From the cell containing the given text, extract its center point as (X, Y) coordinate. 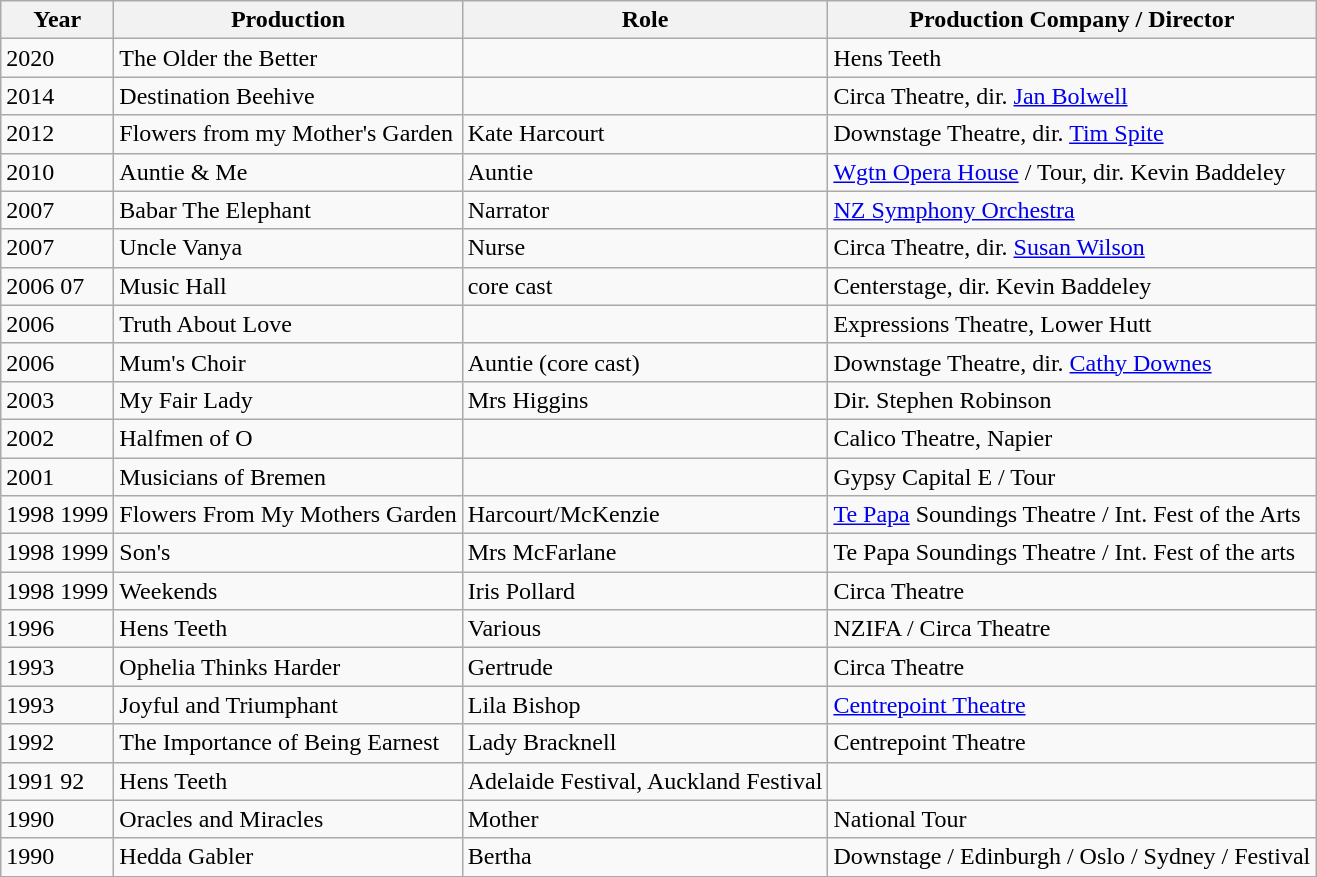
Weekends (288, 591)
Role (645, 20)
Te Papa Soundings Theatre / Int. Fest of the arts (1072, 553)
Flowers From My Mothers Garden (288, 515)
Flowers from my Mother's Garden (288, 134)
2002 (58, 438)
Expressions Theatre, Lower Hutt (1072, 324)
Babar The Elephant (288, 210)
NZIFA / Circa Theatre (1072, 629)
Dir. Stephen Robinson (1072, 400)
Mother (645, 819)
2014 (58, 96)
Truth About Love (288, 324)
Various (645, 629)
Mrs McFarlane (645, 553)
Auntie (645, 172)
2001 (58, 477)
Auntie & Me (288, 172)
Centerstage, dir. Kevin Baddeley (1072, 286)
Wgtn Opera House / Tour, dir. Kevin Baddeley (1072, 172)
Kate Harcourt (645, 134)
Lady Bracknell (645, 743)
Calico Theatre, Napier (1072, 438)
Music Hall (288, 286)
My Fair Lady (288, 400)
Joyful and Triumphant (288, 705)
Gypsy Capital E / Tour (1072, 477)
Gertrude (645, 667)
1996 (58, 629)
2003 (58, 400)
Adelaide Festival, Auckland Festival (645, 781)
Mum's Choir (288, 362)
Iris Pollard (645, 591)
2006 07 (58, 286)
core cast (645, 286)
Circa Theatre, dir. Susan Wilson (1072, 248)
Auntie (core cast) (645, 362)
Year (58, 20)
Ophelia Thinks Harder (288, 667)
Harcourt/McKenzie (645, 515)
1992 (58, 743)
Oracles and Miracles (288, 819)
Te Papa Soundings Theatre / Int. Fest of the Arts (1072, 515)
Bertha (645, 857)
Nurse (645, 248)
Narrator (645, 210)
Downstage Theatre, dir. Cathy Downes (1072, 362)
2012 (58, 134)
Production Company / Director (1072, 20)
The Older the Better (288, 58)
Destination Beehive (288, 96)
Circa Theatre, dir. Jan Bolwell (1072, 96)
Downstage / Edinburgh / Oslo / Sydney / Festival (1072, 857)
2010 (58, 172)
Lila Bishop (645, 705)
Musicians of Bremen (288, 477)
1991 92 (58, 781)
Mrs Higgins (645, 400)
Production (288, 20)
2020 (58, 58)
The Importance of Being Earnest (288, 743)
NZ Symphony Orchestra (1072, 210)
Uncle Vanya (288, 248)
Downstage Theatre, dir. Tim Spite (1072, 134)
Halfmen of O (288, 438)
Son's (288, 553)
National Tour (1072, 819)
Hedda Gabler (288, 857)
